Locate the cell with the specified text and output its (x, y) center coordinate. 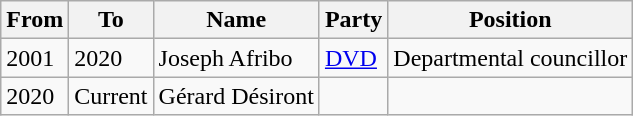
DVD (353, 58)
Position (510, 20)
From (35, 20)
Joseph Afribo (236, 58)
Party (353, 20)
Name (236, 20)
2001 (35, 58)
Current (111, 96)
Departmental councillor (510, 58)
Gérard Désiront (236, 96)
To (111, 20)
